Determine the (x, y) coordinate at the center of the cell enclosing the given text.  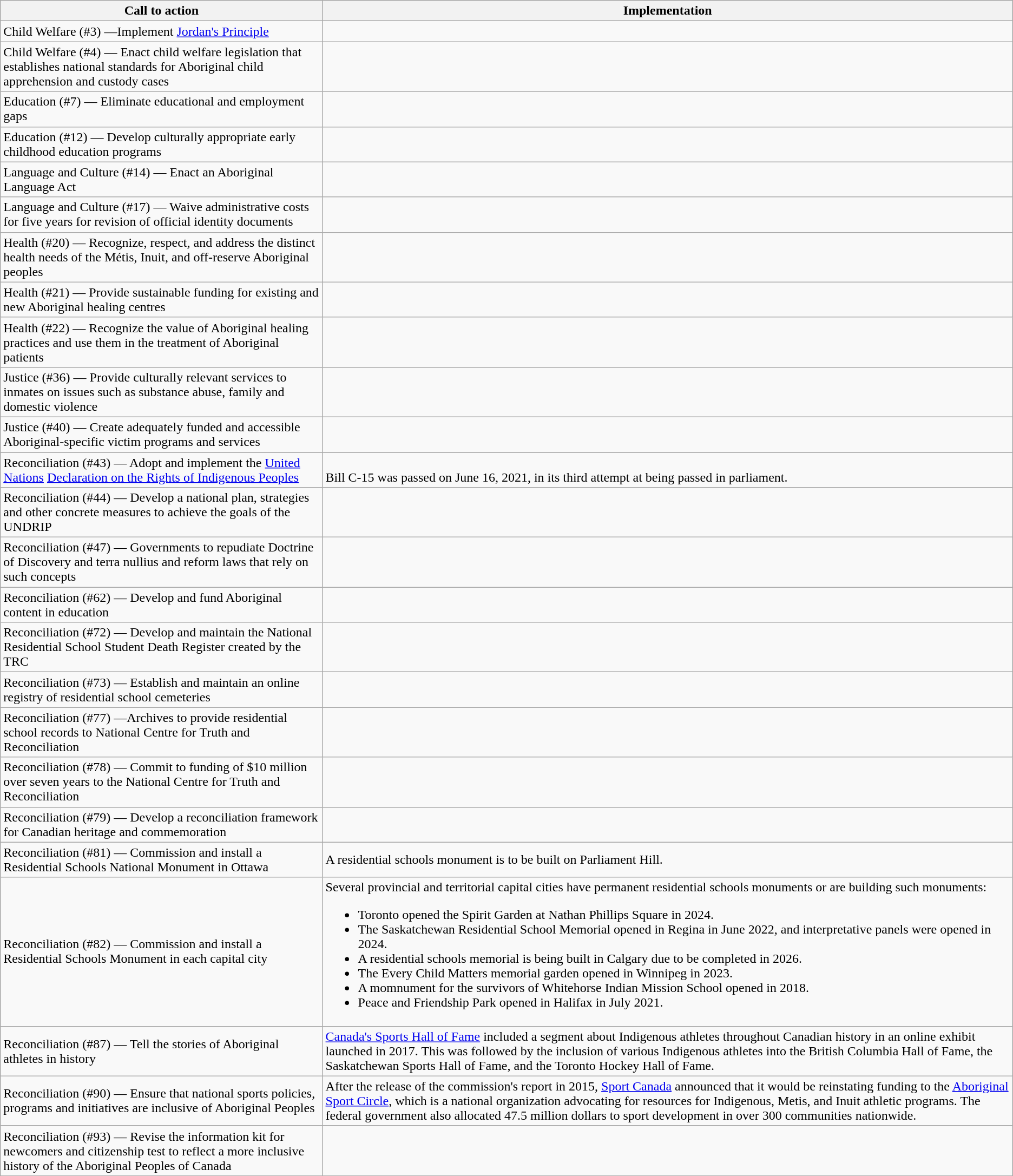
A residential schools monument is to be built on Parliament Hill. (668, 859)
Call to action (161, 11)
Health (#21) — Provide sustainable funding for existing and new Aboriginal healing centres (161, 300)
Reconciliation (#78) — Commit to funding of $10 million over seven years to the National Centre for Truth and Reconciliation (161, 782)
Reconciliation (#87) — Tell the stories of Aboriginal athletes in history (161, 1051)
Reconciliation (#47) — Governments to repudiate Doctrine of Discovery and terra nullius and reform laws that rely on such concepts (161, 562)
Reconciliation (#44) — Develop a national plan, strategies and other concrete measures to achieve the goals of the UNDRIP (161, 513)
Language and Culture (#14) — Enact an Aboriginal Language Act (161, 180)
Reconciliation (#62) — Develop and fund Aboriginal content in education (161, 605)
Reconciliation (#90) — Ensure that national sports policies, programs and initiatives are inclusive of Aboriginal Peoples (161, 1101)
Reconciliation (#73) — Establish and maintain an online registry of residential school cemeteries (161, 689)
Reconciliation (#81) — Commission and install a Residential Schools National Monument in Ottawa (161, 859)
Health (#22) — Recognize the value of Aboriginal healing practices and use them in the treatment of Aboriginal patients (161, 342)
Reconciliation (#77) —Archives to provide residential school records to National Centre for Truth and Reconciliation (161, 732)
Education (#7) — Eliminate educational and employment gaps (161, 109)
Reconciliation (#72) — Develop and maintain the National Residential School Student Death Register created by the TRC (161, 647)
Child Welfare (#3) —Implement Jordan's Principle (161, 31)
Justice (#40) — Create adequately funded and accessible Aboriginal-specific victim programs and services (161, 434)
Reconciliation (#43) — Adopt and implement the United Nations Declaration on the Rights of Indigenous Peoples (161, 470)
Implementation (668, 11)
Health (#20) — Recognize, respect, and address the distinct health needs of the Métis, Inuit, and off-reserve Aboriginal peoples (161, 257)
Reconciliation (#82) — Commission and install a Residential Schools Monument in each capital city (161, 951)
Education (#12) — Develop culturally appropriate early childhood education programs (161, 144)
Language and Culture (#17) — Waive administrative costs for five years for revision of official identity documents (161, 214)
Child Welfare (#4) — Enact child welfare legislation that establishes national standards for Aboriginal child apprehension and custody cases (161, 67)
Bill C-15 was passed on June 16, 2021, in its third attempt at being passed in parliament. (668, 470)
Justice (#36) — Provide culturally relevant services to inmates on issues such as substance abuse, family and domestic violence (161, 392)
Reconciliation (#79) — Develop a reconciliation framework for Canadian heritage and commemoration (161, 825)
